For the text-containing cell, return its midpoint in [X, Y] coordinate format. 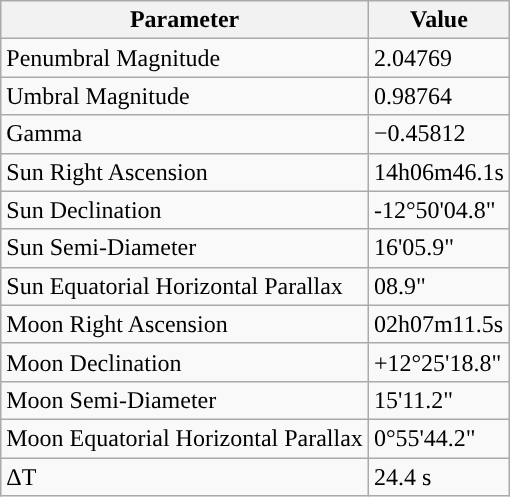
16'05.9" [438, 248]
14h06m46.1s [438, 172]
Moon Declination [185, 362]
Parameter [185, 20]
24.4 s [438, 477]
Value [438, 20]
Sun Declination [185, 210]
−0.45812 [438, 134]
Umbral Magnitude [185, 96]
08.9" [438, 286]
Sun Right Ascension [185, 172]
Gamma [185, 134]
0.98764 [438, 96]
Sun Equatorial Horizontal Parallax [185, 286]
Moon Right Ascension [185, 324]
+12°25'18.8" [438, 362]
0°55'44.2" [438, 438]
Moon Semi-Diameter [185, 400]
Sun Semi-Diameter [185, 248]
ΔT [185, 477]
02h07m11.5s [438, 324]
Moon Equatorial Horizontal Parallax [185, 438]
-12°50'04.8" [438, 210]
2.04769 [438, 58]
15'11.2" [438, 400]
Penumbral Magnitude [185, 58]
